Pinpoint the cell where the given text exists, returning its (x, y) midpoint coordinate. 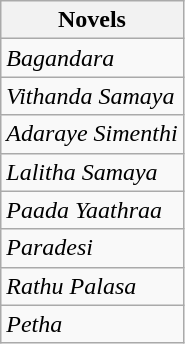
Vithanda Samaya (92, 96)
Adaraye Simenthi (92, 134)
Rathu Palasa (92, 286)
Bagandara (92, 58)
Novels (92, 20)
Paradesi (92, 248)
Lalitha Samaya (92, 172)
Petha (92, 324)
Paada Yaathraa (92, 210)
